For the text-containing cell, return its midpoint in (X, Y) coordinate format. 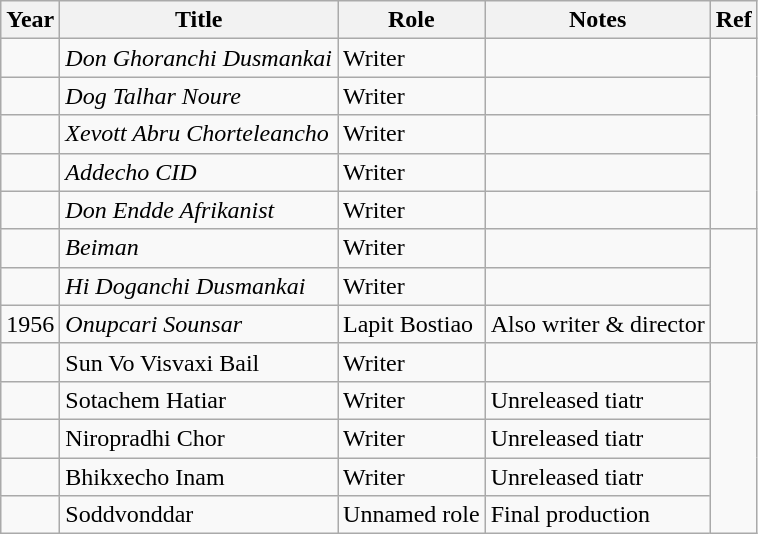
Beiman (199, 248)
Year (30, 20)
Soddvonddar (199, 515)
Onupcari Sounsar (199, 324)
1956 (30, 324)
Title (199, 20)
Niropradhi Chor (199, 438)
Notes (598, 20)
Also writer & director (598, 324)
Lapit Bostiao (412, 324)
Bhikxecho Inam (199, 477)
Don Endde Afrikanist (199, 210)
Final production (598, 515)
Sotachem Hatiar (199, 400)
Xevott Abru Chorteleancho (199, 134)
Unnamed role (412, 515)
Hi Doganchi Dusmankai (199, 286)
Addecho CID (199, 172)
Role (412, 20)
Ref (734, 20)
Dog Talhar Noure (199, 96)
Sun Vo Visvaxi Bail (199, 362)
Don Ghoranchi Dusmankai (199, 58)
